Pinpoint the cell where the given text exists, returning its [X, Y] midpoint coordinate. 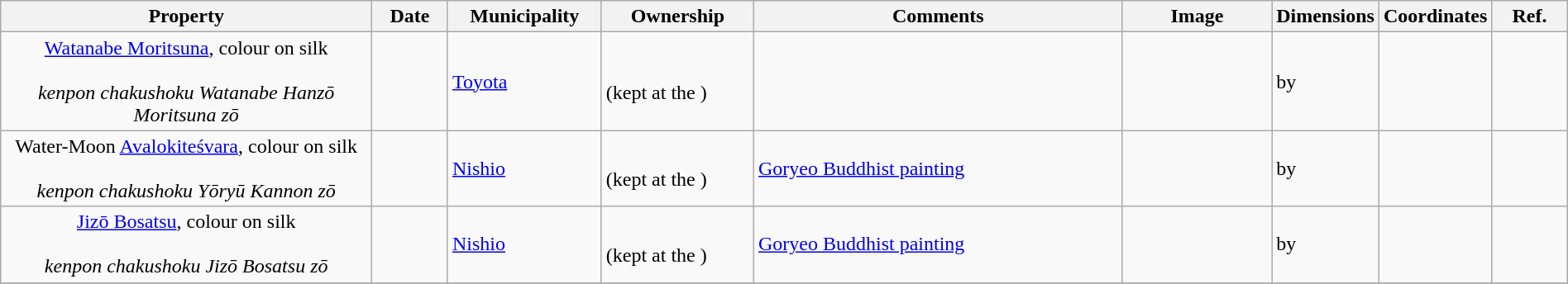
Coordinates [1435, 17]
Ref. [1530, 17]
Toyota [524, 81]
Watanabe Moritsuna, colour on silkkenpon chakushoku Watanabe Hanzō Moritsuna zō [187, 81]
Dimensions [1326, 17]
Jizō Bosatsu, colour on silkkenpon chakushoku Jizō Bosatsu zō [187, 244]
Ownership [677, 17]
Image [1197, 17]
Property [187, 17]
Municipality [524, 17]
Comments [939, 17]
Water-Moon Avalokiteśvara, colour on silkkenpon chakushoku Yōryū Kannon zō [187, 168]
Date [410, 17]
